Find where the given text appears and provide that cell's center as (x, y) coordinate. 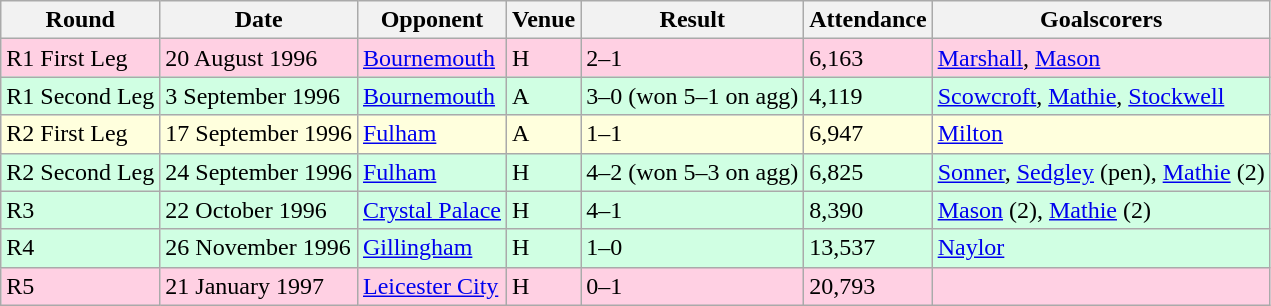
Opponent (432, 20)
Attendance (868, 20)
R4 (80, 248)
R3 (80, 210)
3 September 1996 (259, 96)
26 November 1996 (259, 248)
Result (692, 20)
Mason (2), Mathie (2) (1101, 210)
R1 Second Leg (80, 96)
6,947 (868, 134)
Venue (544, 20)
R1 First Leg (80, 58)
17 September 1996 (259, 134)
Marshall, Mason (1101, 58)
6,825 (868, 172)
6,163 (868, 58)
1–1 (692, 134)
Scowcroft, Mathie, Stockwell (1101, 96)
R5 (80, 286)
4–1 (692, 210)
2–1 (692, 58)
8,390 (868, 210)
1–0 (692, 248)
Goalscorers (1101, 20)
13,537 (868, 248)
4–2 (won 5–3 on agg) (692, 172)
Date (259, 20)
22 October 1996 (259, 210)
4,119 (868, 96)
Crystal Palace (432, 210)
Gillingham (432, 248)
0–1 (692, 286)
R2 Second Leg (80, 172)
Milton (1101, 134)
Naylor (1101, 248)
21 January 1997 (259, 286)
Leicester City (432, 286)
R2 First Leg (80, 134)
Sonner, Sedgley (pen), Mathie (2) (1101, 172)
3–0 (won 5–1 on agg) (692, 96)
20,793 (868, 286)
24 September 1996 (259, 172)
Round (80, 20)
20 August 1996 (259, 58)
